Find where the given text appears and provide that cell's center as [x, y] coordinate. 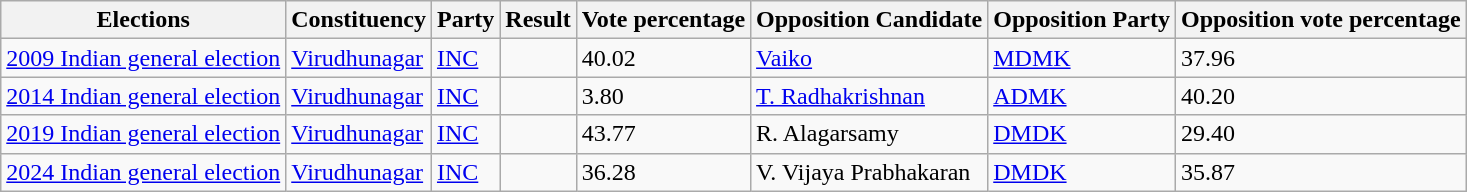
2014 Indian general election [144, 96]
29.40 [1320, 134]
Vote percentage [663, 20]
MDMK [1082, 58]
Vaiko [870, 58]
Opposition Party [1082, 20]
Opposition vote percentage [1320, 20]
2019 Indian general election [144, 134]
40.02 [663, 58]
ADMK [1082, 96]
V. Vijaya Prabhakaran [870, 172]
2009 Indian general election [144, 58]
Constituency [359, 20]
35.87 [1320, 172]
T. Radhakrishnan [870, 96]
Opposition Candidate [870, 20]
2024 Indian general election [144, 172]
Elections [144, 20]
3.80 [663, 96]
37.96 [1320, 58]
43.77 [663, 134]
R. Alagarsamy [870, 134]
40.20 [1320, 96]
Party [465, 20]
Result [538, 20]
36.28 [663, 172]
